Locate the cell with the specified text and output its (X, Y) center coordinate. 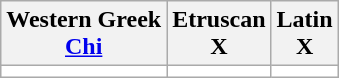
EtruscanX (219, 34)
LatinX (304, 34)
Western GreekChi (84, 34)
